Provide the (x, y) coordinate of the cell's center where the given text is located.  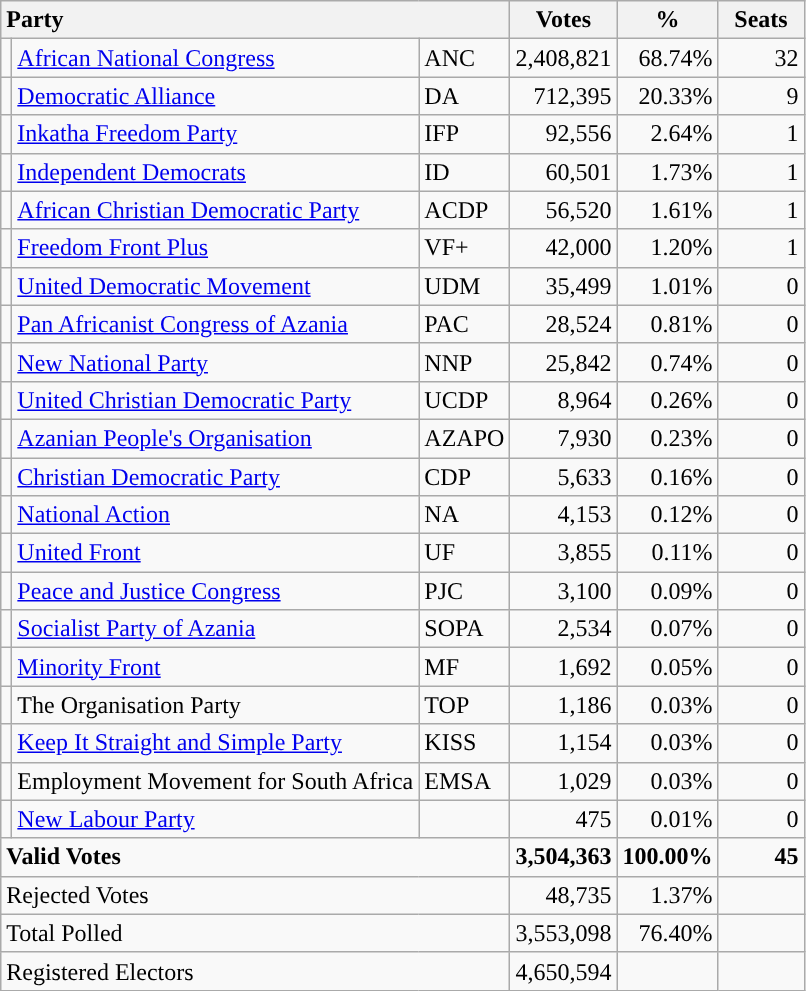
0.26% (668, 400)
% (668, 20)
2.64% (668, 134)
0.07% (668, 629)
Party (256, 20)
1,154 (564, 743)
9 (761, 96)
Employment Movement for South Africa (216, 781)
25,842 (564, 362)
EMSA (464, 781)
0.01% (668, 819)
20.33% (668, 96)
ID (464, 172)
1,692 (564, 667)
PAC (464, 324)
3,553,098 (564, 933)
0.11% (668, 553)
28,524 (564, 324)
56,520 (564, 210)
92,556 (564, 134)
TOP (464, 705)
Socialist Party of Azania (216, 629)
UDM (464, 286)
0.74% (668, 362)
1.37% (668, 895)
3,100 (564, 591)
IFP (464, 134)
UF (464, 553)
Freedom Front Plus (216, 248)
United Christian Democratic Party (216, 400)
1.01% (668, 286)
2,534 (564, 629)
African National Congress (216, 58)
SOPA (464, 629)
475 (564, 819)
4,153 (564, 515)
Valid Votes (256, 857)
3,504,363 (564, 857)
The Organisation Party (216, 705)
35,499 (564, 286)
Votes (564, 20)
Total Polled (256, 933)
712,395 (564, 96)
76.40% (668, 933)
0.81% (668, 324)
Seats (761, 20)
United Democratic Movement (216, 286)
DA (464, 96)
African Christian Democratic Party (216, 210)
3,855 (564, 553)
AZAPO (464, 438)
Keep It Straight and Simple Party (216, 743)
VF+ (464, 248)
Azanian People's Organisation (216, 438)
0.09% (668, 591)
National Action (216, 515)
0.23% (668, 438)
Democratic Alliance (216, 96)
Independent Democrats (216, 172)
1,029 (564, 781)
1.20% (668, 248)
68.74% (668, 58)
1.73% (668, 172)
1.61% (668, 210)
48,735 (564, 895)
0.05% (668, 667)
4,650,594 (564, 971)
PJC (464, 591)
Inkatha Freedom Party (216, 134)
32 (761, 58)
100.00% (668, 857)
0.12% (668, 515)
1,186 (564, 705)
7,930 (564, 438)
2,408,821 (564, 58)
Peace and Justice Congress (216, 591)
45 (761, 857)
NNP (464, 362)
New National Party (216, 362)
Registered Electors (256, 971)
KISS (464, 743)
New Labour Party (216, 819)
Pan Africanist Congress of Azania (216, 324)
MF (464, 667)
0.16% (668, 477)
CDP (464, 477)
ACDP (464, 210)
Rejected Votes (256, 895)
ANC (464, 58)
42,000 (564, 248)
Christian Democratic Party (216, 477)
United Front (216, 553)
5,633 (564, 477)
8,964 (564, 400)
NA (464, 515)
Minority Front (216, 667)
UCDP (464, 400)
60,501 (564, 172)
